Identify which cell holds the provided text, then report its [X, Y] central coordinate. 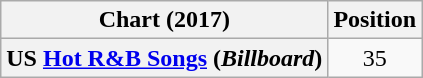
35 [375, 58]
US Hot R&B Songs (Billboard) [164, 58]
Chart (2017) [164, 20]
Position [375, 20]
